Pinpoint the cell where the given text exists, returning its [X, Y] midpoint coordinate. 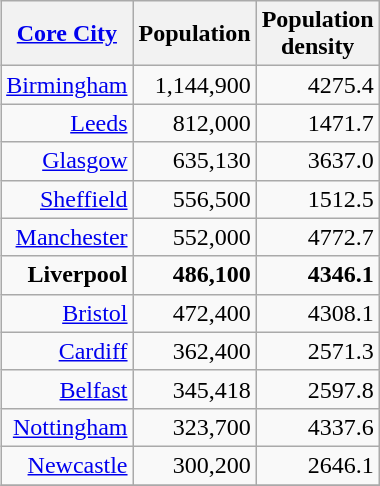
556,500 [194, 199]
Glasgow [67, 161]
2597.8 [318, 389]
4337.6 [318, 427]
300,200 [194, 465]
4308.1 [318, 313]
Populationdensity [318, 34]
1471.7 [318, 123]
4346.1 [318, 275]
552,000 [194, 237]
Population [194, 34]
4275.4 [318, 85]
Cardiff [67, 351]
Leeds [67, 123]
Birmingham [67, 85]
4772.7 [318, 237]
812,000 [194, 123]
Core City [67, 34]
635,130 [194, 161]
Nottingham [67, 427]
2571.3 [318, 351]
345,418 [194, 389]
Sheffield [67, 199]
Manchester [67, 237]
472,400 [194, 313]
Belfast [67, 389]
Newcastle [67, 465]
1,144,900 [194, 85]
1512.5 [318, 199]
362,400 [194, 351]
Liverpool [67, 275]
Bristol [67, 313]
323,700 [194, 427]
2646.1 [318, 465]
3637.0 [318, 161]
486,100 [194, 275]
